Provide the [X, Y] coordinate of the cell's center where the given text is located.  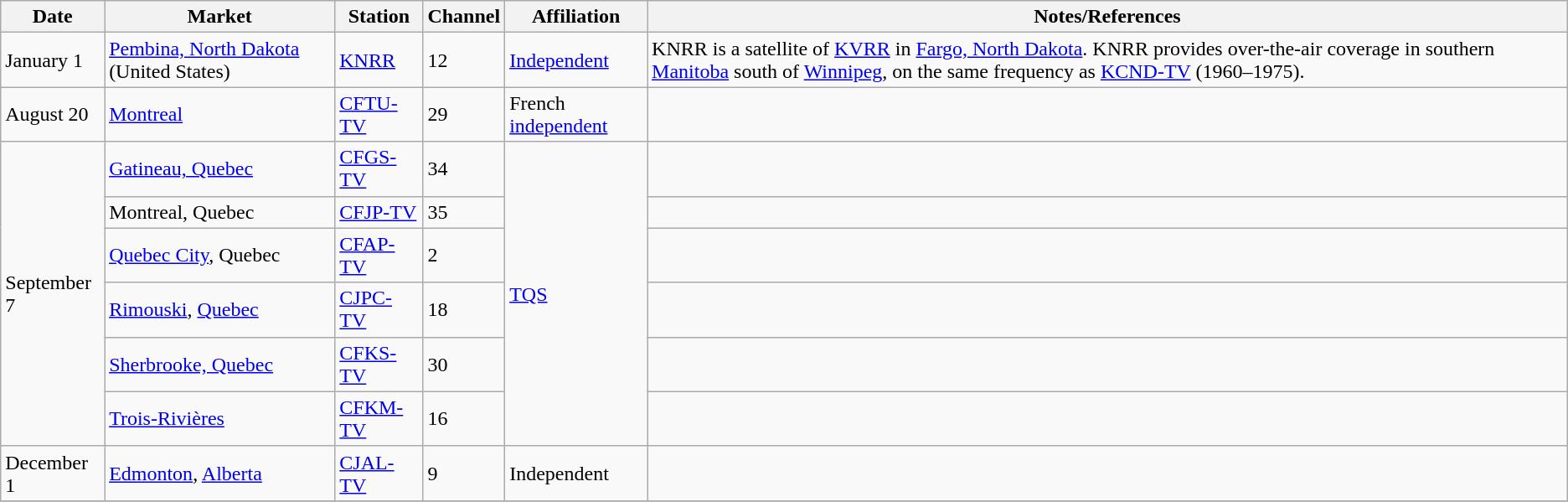
35 [464, 212]
Gatineau, Quebec [219, 169]
Edmonton, Alberta [219, 473]
January 1 [53, 60]
CFGS-TV [379, 169]
Channel [464, 17]
12 [464, 60]
Notes/References [1107, 17]
Sherbrooke, Quebec [219, 364]
August 20 [53, 114]
9 [464, 473]
34 [464, 169]
December 1 [53, 473]
16 [464, 419]
CJPC-TV [379, 310]
French independent [576, 114]
CJAL-TV [379, 473]
Station [379, 17]
18 [464, 310]
30 [464, 364]
CFTU-TV [379, 114]
CFJP-TV [379, 212]
2 [464, 255]
CFKM-TV [379, 419]
September 7 [53, 293]
Market [219, 17]
Affiliation [576, 17]
Rimouski, Quebec [219, 310]
29 [464, 114]
KNRR [379, 60]
Montreal, Quebec [219, 212]
Date [53, 17]
Pembina, North Dakota (United States) [219, 60]
CFKS-TV [379, 364]
TQS [576, 293]
CFAP-TV [379, 255]
Quebec City, Quebec [219, 255]
Trois-Rivières [219, 419]
Montreal [219, 114]
